Determine the [X, Y] coordinate at the center of the cell enclosing the given text.  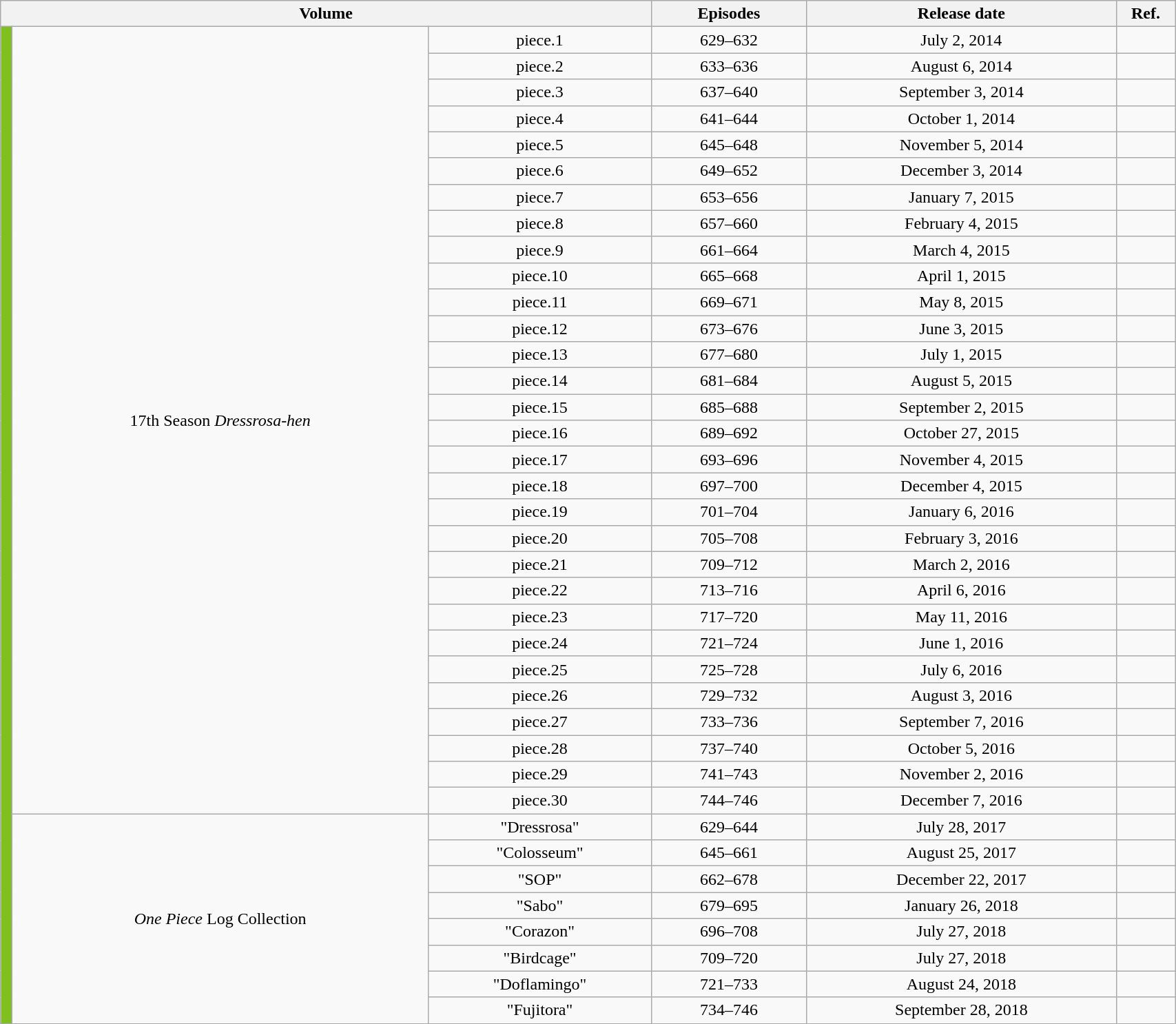
"SOP" [540, 879]
May 11, 2016 [961, 617]
August 5, 2015 [961, 381]
piece.10 [540, 276]
September 28, 2018 [961, 1010]
piece.7 [540, 197]
641–644 [729, 119]
July 28, 2017 [961, 827]
piece.2 [540, 66]
piece.11 [540, 302]
piece.25 [540, 669]
December 3, 2014 [961, 171]
713–716 [729, 591]
December 22, 2017 [961, 879]
July 1, 2015 [961, 355]
June 1, 2016 [961, 643]
piece.13 [540, 355]
August 24, 2018 [961, 984]
"Dressrosa" [540, 827]
734–746 [729, 1010]
701–704 [729, 512]
693–696 [729, 460]
685–688 [729, 407]
piece.29 [540, 775]
piece.9 [540, 249]
piece.19 [540, 512]
681–684 [729, 381]
May 8, 2015 [961, 302]
piece.24 [540, 643]
741–743 [729, 775]
645–648 [729, 145]
September 7, 2016 [961, 721]
December 7, 2016 [961, 801]
721–724 [729, 643]
piece.3 [540, 92]
Ref. [1145, 14]
665–668 [729, 276]
August 6, 2014 [961, 66]
669–671 [729, 302]
piece.27 [540, 721]
September 3, 2014 [961, 92]
August 3, 2016 [961, 695]
February 4, 2015 [961, 223]
March 4, 2015 [961, 249]
October 1, 2014 [961, 119]
piece.20 [540, 538]
piece.1 [540, 40]
"Sabo" [540, 905]
piece.12 [540, 329]
"Doflamingo" [540, 984]
September 2, 2015 [961, 407]
744–746 [729, 801]
662–678 [729, 879]
637–640 [729, 92]
696–708 [729, 932]
November 2, 2016 [961, 775]
689–692 [729, 433]
657–660 [729, 223]
March 2, 2016 [961, 564]
October 5, 2016 [961, 748]
Volume [327, 14]
"Colosseum" [540, 853]
piece.17 [540, 460]
705–708 [729, 538]
717–720 [729, 617]
661–664 [729, 249]
729–732 [729, 695]
709–720 [729, 958]
piece.16 [540, 433]
January 6, 2016 [961, 512]
July 6, 2016 [961, 669]
"Birdcage" [540, 958]
April 6, 2016 [961, 591]
piece.14 [540, 381]
697–700 [729, 486]
17th Season Dressrosa-hen [220, 420]
December 4, 2015 [961, 486]
piece.5 [540, 145]
piece.23 [540, 617]
653–656 [729, 197]
649–652 [729, 171]
piece.21 [540, 564]
673–676 [729, 329]
piece.30 [540, 801]
679–695 [729, 905]
One Piece Log Collection [220, 919]
November 4, 2015 [961, 460]
January 26, 2018 [961, 905]
April 1, 2015 [961, 276]
August 25, 2017 [961, 853]
piece.26 [540, 695]
piece.6 [540, 171]
737–740 [729, 748]
piece.18 [540, 486]
piece.28 [540, 748]
733–736 [729, 721]
721–733 [729, 984]
piece.8 [540, 223]
July 2, 2014 [961, 40]
January 7, 2015 [961, 197]
725–728 [729, 669]
November 5, 2014 [961, 145]
Release date [961, 14]
633–636 [729, 66]
629–644 [729, 827]
"Fujitora" [540, 1010]
October 27, 2015 [961, 433]
February 3, 2016 [961, 538]
piece.4 [540, 119]
"Corazon" [540, 932]
piece.15 [540, 407]
677–680 [729, 355]
645–661 [729, 853]
709–712 [729, 564]
June 3, 2015 [961, 329]
629–632 [729, 40]
Episodes [729, 14]
piece.22 [540, 591]
